For the text-containing cell, return its midpoint in [x, y] coordinate format. 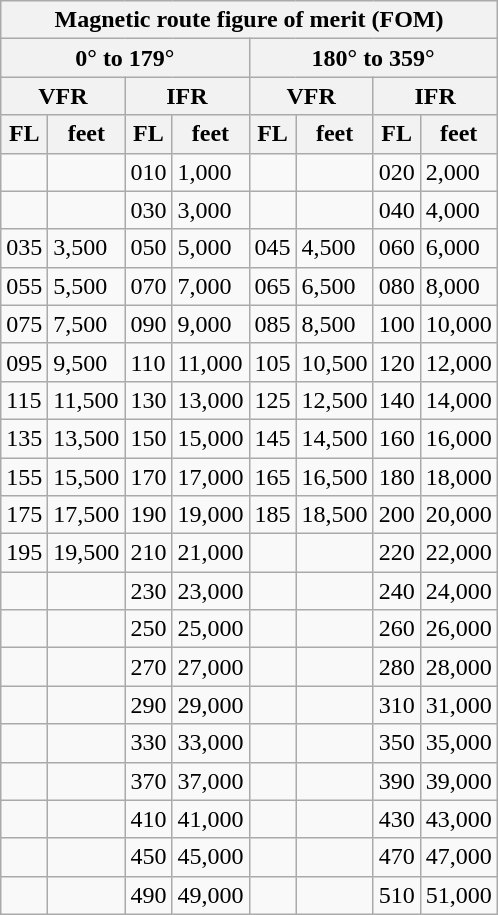
14,000 [458, 400]
24,000 [458, 591]
11,000 [210, 362]
510 [396, 895]
260 [396, 629]
020 [396, 172]
29,000 [210, 705]
155 [24, 477]
12,000 [458, 362]
5,000 [210, 248]
350 [396, 743]
190 [148, 515]
16,500 [334, 477]
16,000 [458, 438]
045 [272, 248]
37,000 [210, 781]
085 [272, 324]
13,500 [86, 438]
13,000 [210, 400]
6,500 [334, 286]
175 [24, 515]
23,000 [210, 591]
10,000 [458, 324]
28,000 [458, 667]
11,500 [86, 400]
135 [24, 438]
030 [148, 210]
250 [148, 629]
18,000 [458, 477]
450 [148, 857]
040 [396, 210]
25,000 [210, 629]
230 [148, 591]
145 [272, 438]
0° to 179° [125, 58]
280 [396, 667]
410 [148, 819]
170 [148, 477]
14,500 [334, 438]
140 [396, 400]
31,000 [458, 705]
41,000 [210, 819]
19,000 [210, 515]
10,500 [334, 362]
185 [272, 515]
2,000 [458, 172]
45,000 [210, 857]
095 [24, 362]
470 [396, 857]
3,000 [210, 210]
7,500 [86, 324]
4,000 [458, 210]
370 [148, 781]
120 [396, 362]
330 [148, 743]
130 [148, 400]
1,000 [210, 172]
290 [148, 705]
100 [396, 324]
15,500 [86, 477]
055 [24, 286]
33,000 [210, 743]
35,000 [458, 743]
6,000 [458, 248]
39,000 [458, 781]
430 [396, 819]
9,500 [86, 362]
26,000 [458, 629]
49,000 [210, 895]
075 [24, 324]
27,000 [210, 667]
200 [396, 515]
43,000 [458, 819]
19,500 [86, 553]
22,000 [458, 553]
150 [148, 438]
210 [148, 553]
Magnetic route figure of merit (FOM) [249, 20]
160 [396, 438]
035 [24, 248]
240 [396, 591]
065 [272, 286]
125 [272, 400]
390 [396, 781]
080 [396, 286]
195 [24, 553]
17,000 [210, 477]
12,500 [334, 400]
18,500 [334, 515]
105 [272, 362]
180 [396, 477]
090 [148, 324]
115 [24, 400]
15,000 [210, 438]
490 [148, 895]
050 [148, 248]
17,500 [86, 515]
110 [148, 362]
220 [396, 553]
165 [272, 477]
3,500 [86, 248]
5,500 [86, 286]
20,000 [458, 515]
180° to 359° [373, 58]
21,000 [210, 553]
8,000 [458, 286]
51,000 [458, 895]
270 [148, 667]
010 [148, 172]
060 [396, 248]
310 [396, 705]
8,500 [334, 324]
7,000 [210, 286]
9,000 [210, 324]
47,000 [458, 857]
070 [148, 286]
4,500 [334, 248]
